Locate the cell with the specified text and output its [X, Y] center coordinate. 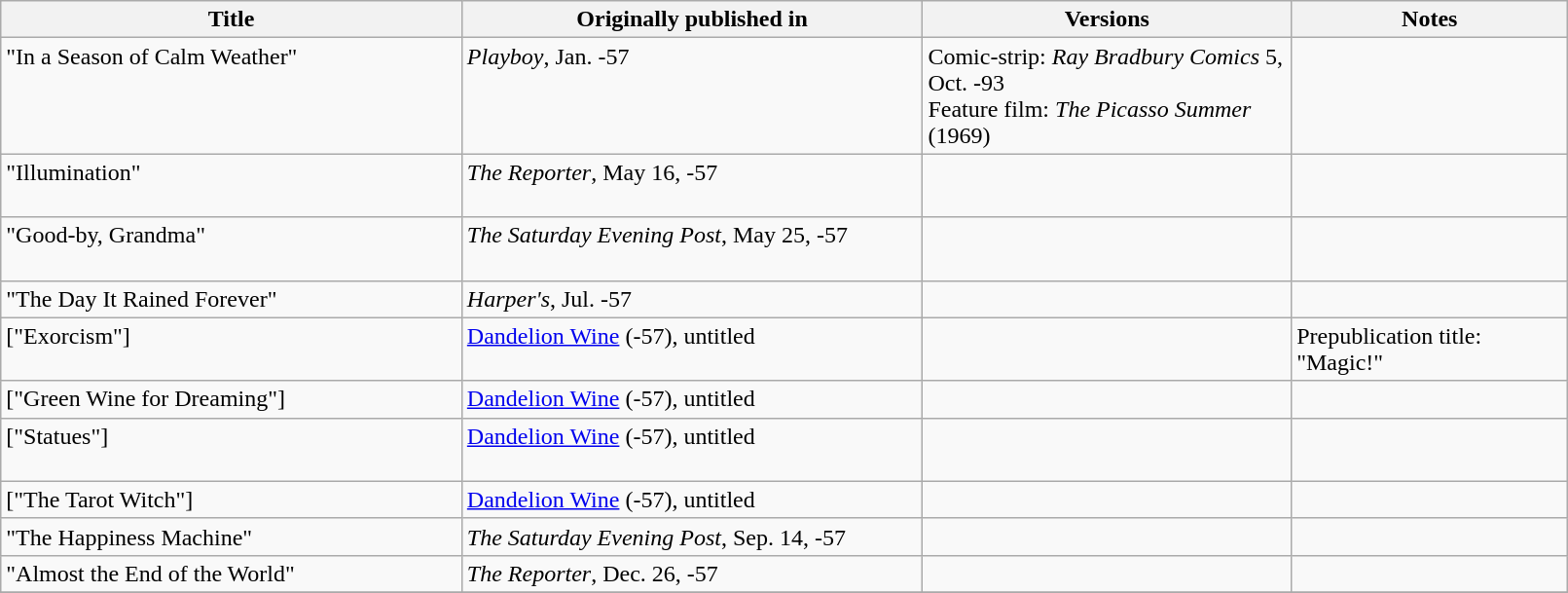
Notes [1430, 19]
Versions [1108, 19]
Title [232, 19]
The Saturday Evening Post, Sep. 14, -57 [692, 537]
"The Day It Rained Forever" [232, 299]
["The Tarot Witch"] [232, 500]
["Statues"] [232, 450]
"Illumination" [232, 185]
"Almost the End of the World" [232, 574]
"Good-by, Grandma" [232, 249]
The Saturday Evening Post, May 25, -57 [692, 249]
["Exorcism"] [232, 349]
Harper's, Jul. -57 [692, 299]
Comic-strip: Ray Bradbury Comics 5, Oct. -93 Feature film: The Picasso Summer (1969) [1108, 95]
Originally published in [692, 19]
The Reporter, Dec. 26, -57 [692, 574]
Playboy, Jan. -57 [692, 95]
Prepublication title: "Magic!" [1430, 349]
"In a Season of Calm Weather" [232, 95]
The Reporter, May 16, -57 [692, 185]
"The Happiness Machine" [232, 537]
["Green Wine for Dreaming"] [232, 399]
